Provide the (x, y) coordinate of the cell's center where the given text is located.  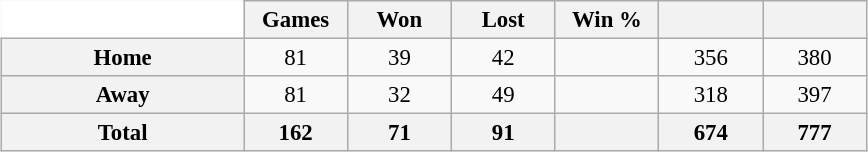
Lost (503, 20)
Home (123, 58)
42 (503, 58)
356 (711, 58)
Win % (607, 20)
71 (399, 133)
162 (296, 133)
380 (815, 58)
397 (815, 95)
Away (123, 95)
91 (503, 133)
49 (503, 95)
318 (711, 95)
39 (399, 58)
Games (296, 20)
777 (815, 133)
32 (399, 95)
Total (123, 133)
674 (711, 133)
Won (399, 20)
